Return the (X, Y) coordinate for the center point of the cell that contains the specified text.  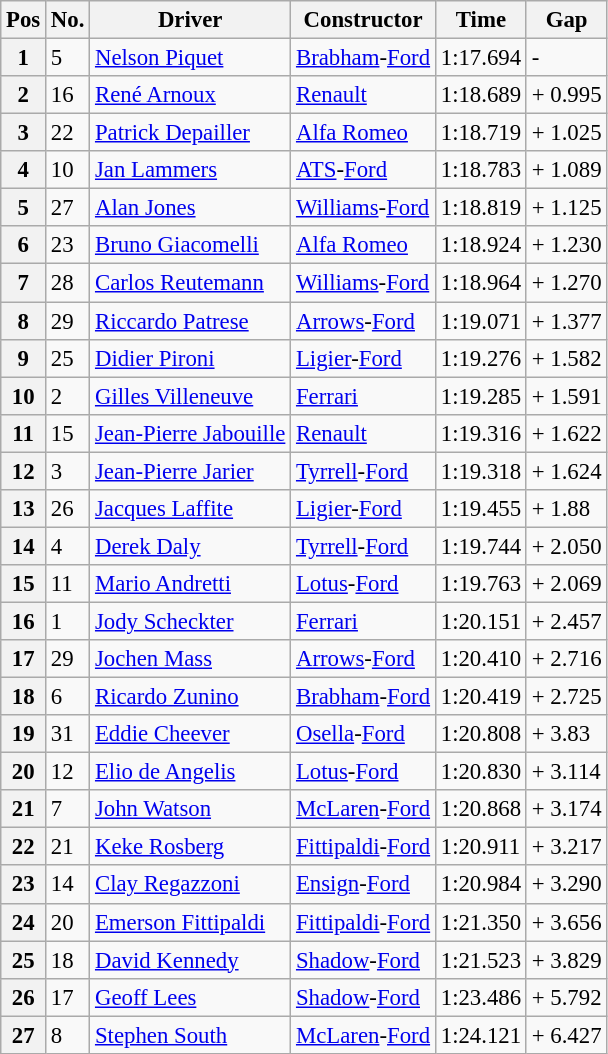
+ 1.125 (566, 208)
Geoff Lees (190, 997)
1:21.523 (480, 960)
Carlos Reutemann (190, 283)
1:18.819 (480, 208)
+ 2.069 (566, 584)
1:19.071 (480, 321)
+ 3.217 (566, 847)
- (566, 58)
+ 5.792 (566, 997)
Constructor (364, 20)
1:24.121 (480, 1035)
+ 1.622 (566, 433)
Bruno Giacomelli (190, 245)
1:20.868 (480, 809)
Ensign-Ford (364, 885)
1:20.151 (480, 621)
Jean-Pierre Jarier (190, 471)
+ 1.230 (566, 245)
1:20.830 (480, 772)
Time (480, 20)
9 (24, 358)
1:20.808 (480, 734)
Jan Lammers (190, 170)
+ 1.624 (566, 471)
+ 1.88 (566, 509)
1:19.316 (480, 433)
+ 2.457 (566, 621)
Pos (24, 20)
+ 3.174 (566, 809)
Jody Scheckter (190, 621)
1:19.285 (480, 396)
Keke Rosberg (190, 847)
Jochen Mass (190, 659)
1:19.744 (480, 546)
+ 3.83 (566, 734)
+ 1.582 (566, 358)
1:18.924 (480, 245)
1:19.276 (480, 358)
Mario Andretti (190, 584)
1:20.984 (480, 885)
1:18.964 (480, 283)
+ 3.290 (566, 885)
+ 1.377 (566, 321)
1:19.763 (480, 584)
1:19.318 (480, 471)
1:18.783 (480, 170)
+ 2.725 (566, 697)
1:21.350 (480, 922)
Derek Daly (190, 546)
1:19.455 (480, 509)
Jacques Laffite (190, 509)
1:17.694 (480, 58)
David Kennedy (190, 960)
Patrick Depailler (190, 133)
Nelson Piquet (190, 58)
31 (68, 734)
+ 2.050 (566, 546)
Didier Pironi (190, 358)
Ricardo Zunino (190, 697)
1:20.911 (480, 847)
+ 1.089 (566, 170)
No. (68, 20)
1:20.419 (480, 697)
+ 6.427 (566, 1035)
24 (24, 922)
+ 1.025 (566, 133)
+ 1.591 (566, 396)
+ 1.270 (566, 283)
+ 0.995 (566, 95)
1:18.689 (480, 95)
Gilles Villeneuve (190, 396)
Driver (190, 20)
+ 3.829 (566, 960)
Elio de Angelis (190, 772)
John Watson (190, 809)
Jean-Pierre Jabouille (190, 433)
13 (24, 509)
Clay Regazzoni (190, 885)
+ 3.114 (566, 772)
Riccardo Patrese (190, 321)
1:18.719 (480, 133)
19 (24, 734)
+ 2.716 (566, 659)
+ 3.656 (566, 922)
1:20.410 (480, 659)
Gap (566, 20)
Stephen South (190, 1035)
ATS-Ford (364, 170)
Emerson Fittipaldi (190, 922)
Alan Jones (190, 208)
28 (68, 283)
Osella-Ford (364, 734)
Eddie Cheever (190, 734)
René Arnoux (190, 95)
1:23.486 (480, 997)
